Identify which cell holds the provided text, then report its [x, y] central coordinate. 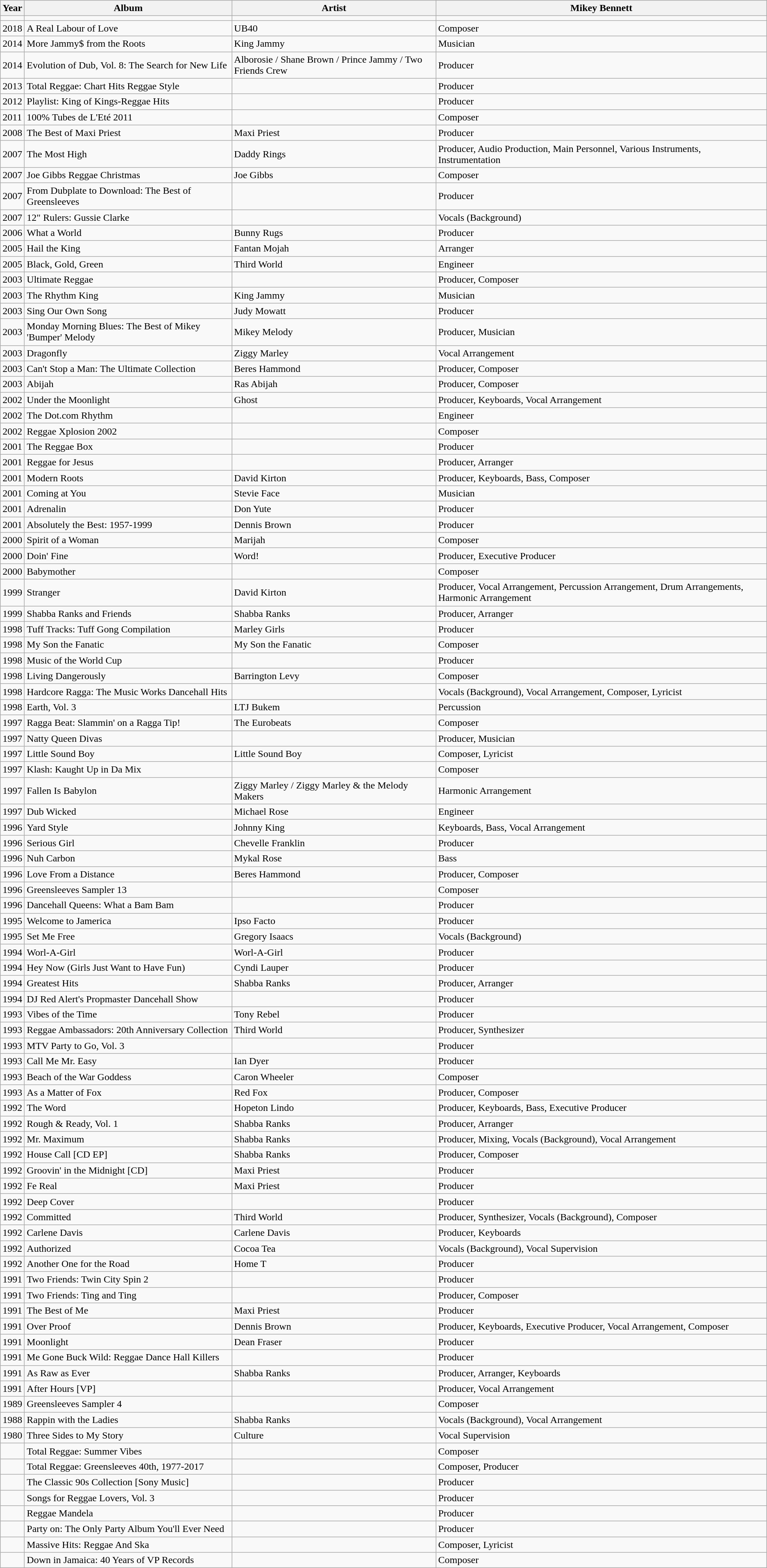
Yard Style [128, 827]
Daddy Rings [334, 154]
The Dot.com Rhythm [128, 415]
Producer, Audio Production, Main Personnel, Various Instruments, Instrumentation [601, 154]
Two Friends: Ting and Ting [128, 1295]
The Eurobeats [334, 723]
Ras Abijah [334, 384]
Ziggy Marley [334, 353]
Percussion [601, 707]
The Best of Maxi Priest [128, 133]
Marley Girls [334, 629]
Producer, Keyboards, Bass, Executive Producer [601, 1108]
Marijah [334, 540]
2018 [12, 28]
Groovin' in the Midnight [CD] [128, 1170]
Welcome to Jamerica [128, 921]
Producer, Keyboards [601, 1233]
What a World [128, 233]
Total Reggae: Summer Vibes [128, 1451]
The Most High [128, 154]
Playlist: King of Kings-Reggae Hits [128, 102]
Under the Moonlight [128, 400]
Don Yute [334, 509]
Gregory Isaacs [334, 936]
Living Dangerously [128, 676]
More Jammy$ from the Roots [128, 44]
Total Reggae: Chart Hits Reggae Style [128, 86]
Cocoa Tea [334, 1248]
Absolutely the Best: 1957-1999 [128, 525]
Hey Now (Girls Just Want to Have Fun) [128, 968]
Total Reggae: Greensleeves 40th, 1977-2017 [128, 1466]
Coming at You [128, 494]
Love From a Distance [128, 874]
Rough & Ready, Vol. 1 [128, 1124]
UB40 [334, 28]
The Best of Me [128, 1311]
Me Gone Buck Wild: Reggae Dance Hall Killers [128, 1357]
As a Matter of Fox [128, 1092]
Mikey Melody [334, 332]
Massive Hits: Reggae And Ska [128, 1545]
Stevie Face [334, 494]
Adrenalin [128, 509]
Greensleeves Sampler 4 [128, 1404]
Stranger [128, 592]
Doin' Fine [128, 556]
Caron Wheeler [334, 1077]
Songs for Reggae Lovers, Vol. 3 [128, 1498]
Fantan Mojah [334, 249]
2006 [12, 233]
Arranger [601, 249]
Producer, Synthesizer, Vocals (Background), Composer [601, 1217]
Greatest Hits [128, 983]
Vocal Arrangement [601, 353]
Mykal Rose [334, 859]
Music of the World Cup [128, 660]
Abijah [128, 384]
Committed [128, 1217]
Greensleeves Sampler 13 [128, 890]
Klash: Kaught Up in Da Mix [128, 770]
The Classic 90s Collection [Sony Music] [128, 1482]
Dancehall Queens: What a Bam Bam [128, 905]
Artist [334, 8]
Black, Gold, Green [128, 264]
Producer, Arranger, Keyboards [601, 1373]
Producer, Keyboards, Bass, Composer [601, 478]
Earth, Vol. 3 [128, 707]
Monday Morning Blues: The Best of Mikey 'Bumper' Melody [128, 332]
Mikey Bennett [601, 8]
Harmonic Arrangement [601, 791]
Ragga Beat: Slammin' on a Ragga Tip! [128, 723]
Shabba Ranks and Friends [128, 614]
The Word [128, 1108]
Ultimate Reggae [128, 280]
Moonlight [128, 1342]
Nuh Carbon [128, 859]
100% Tubes de L'Eté 2011 [128, 117]
Reggae for Jesus [128, 462]
Ipso Facto [334, 921]
Year [12, 8]
Hopeton Lindo [334, 1108]
Word! [334, 556]
After Hours [VP] [128, 1389]
Fallen Is Babylon [128, 791]
Vocals (Background), Vocal Arrangement [601, 1420]
Keyboards, Bass, Vocal Arrangement [601, 827]
Barrington Levy [334, 676]
Modern Roots [128, 478]
Two Friends: Twin City Spin 2 [128, 1280]
Michael Rose [334, 812]
1980 [12, 1435]
Vocals (Background), Vocal Supervision [601, 1248]
2011 [12, 117]
Chevelle Franklin [334, 843]
Ziggy Marley / Ziggy Marley & the Melody Makers [334, 791]
Johnny King [334, 827]
Over Proof [128, 1326]
Ghost [334, 400]
Dean Fraser [334, 1342]
Producer, Synthesizer [601, 1030]
2012 [12, 102]
The Rhythm King [128, 295]
Deep Cover [128, 1201]
Bass [601, 859]
Bunny Rugs [334, 233]
MTV Party to Go, Vol. 3 [128, 1046]
Set Me Free [128, 936]
Hardcore Ragga: The Music Works Dancehall Hits [128, 691]
As Raw as Ever [128, 1373]
Down in Jamaica: 40 Years of VP Records [128, 1560]
Red Fox [334, 1092]
Reggae Xplosion 2002 [128, 431]
Can't Stop a Man: The Ultimate Collection [128, 369]
Evolution of Dub, Vol. 8: The Search for New Life [128, 65]
Call Me Mr. Easy [128, 1061]
Tuff Tracks: Tuff Gong Compilation [128, 629]
2008 [12, 133]
The Reggae Box [128, 446]
Natty Queen Divas [128, 739]
Joe Gibbs Reggae Christmas [128, 175]
Fe Real [128, 1186]
Vocal Supervision [601, 1435]
2013 [12, 86]
1989 [12, 1404]
Ian Dyer [334, 1061]
Joe Gibbs [334, 175]
Vocals (Background), Vocal Arrangement, Composer, Lyricist [601, 691]
From Dubplate to Download: The Best of Greensleeves [128, 196]
1988 [12, 1420]
Dub Wicked [128, 812]
Sing Our Own Song [128, 311]
Producer, Keyboards, Executive Producer, Vocal Arrangement, Composer [601, 1326]
Album [128, 8]
Producer, Keyboards, Vocal Arrangement [601, 400]
Composer, Producer [601, 1466]
A Real Labour of Love [128, 28]
Reggae Ambassadors: 20th Anniversary Collection [128, 1030]
Reggae Mandela [128, 1514]
Serious Girl [128, 843]
Babymother [128, 571]
Party on: The Only Party Album You'll Ever Need [128, 1529]
Cyndi Lauper [334, 968]
12" Rulers: Gussie Clarke [128, 218]
Rappin with the Ladies [128, 1420]
Producer, Mixing, Vocals (Background), Vocal Arrangement [601, 1139]
Spirit of a Woman [128, 540]
Hail the King [128, 249]
Producer, Executive Producer [601, 556]
Three Sides to My Story [128, 1435]
Vibes of the Time [128, 1015]
Another One for the Road [128, 1264]
Home T [334, 1264]
House Call [CD EP] [128, 1155]
Producer, Vocal Arrangement, Percussion Arrangement, Drum Arrangements, Harmonic Arrangement [601, 592]
DJ Red Alert's Propmaster Dancehall Show [128, 999]
LTJ Bukem [334, 707]
Authorized [128, 1248]
Beach of the War Goddess [128, 1077]
Producer, Vocal Arrangement [601, 1389]
Dragonfly [128, 353]
Culture [334, 1435]
Judy Mowatt [334, 311]
Mr. Maximum [128, 1139]
Alborosie / Shane Brown / Prince Jammy / Two Friends Crew [334, 65]
Tony Rebel [334, 1015]
